Return (X, Y) of the center of cell containing provided text 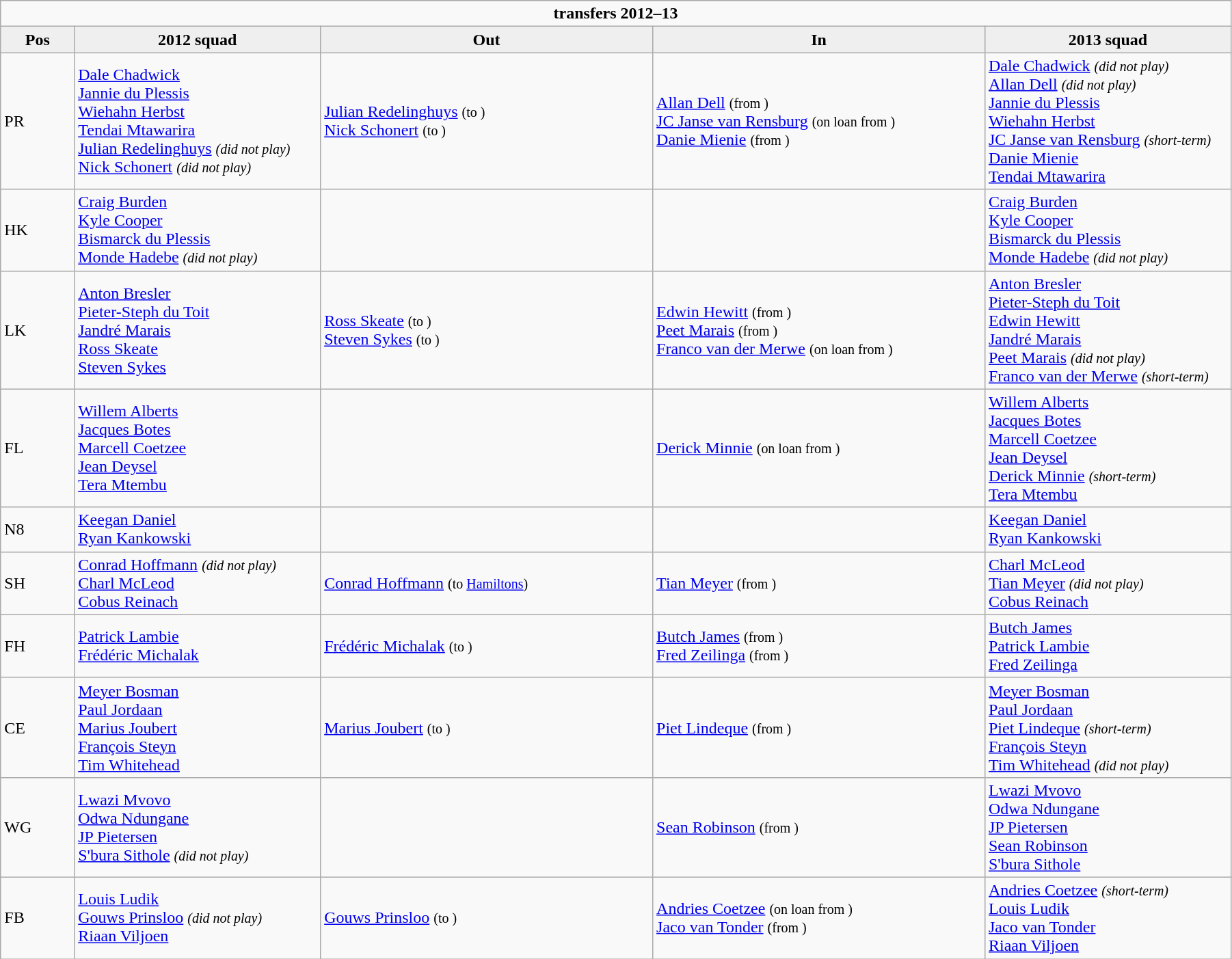
N8 (38, 529)
Pos (38, 40)
Andries Coetzee (short-term)Louis LudikJaco van TonderRiaan Viljoen (1108, 917)
Edwin Hewitt (from ) Peet Marais (from ) Franco van der Merwe (on loan from ) (819, 329)
FB (38, 917)
Willem AlbertsJacques BotesMarcell CoetzeeJean DeyselTera Mtembu (198, 448)
FH (38, 646)
Louis LudikGouws Prinsloo (did not play)Riaan Viljoen (198, 917)
Allan Dell (from ) JC Janse van Rensburg (on loan from ) Danie Mienie (from ) (819, 121)
Lwazi MvovoOdwa NdunganeJP PietersenSean RobinsonS'bura Sithole (1108, 827)
Patrick LambieFrédéric Michalak (198, 646)
Julian Redelinghuys (to ) Nick Schonert (to ) (487, 121)
Andries Coetzee (on loan from ) Jaco van Tonder (from ) (819, 917)
Butch James (from ) Fred Zeilinga (from ) (819, 646)
Willem AlbertsJacques BotesMarcell CoetzeeJean DeyselDerick Minnie (short-term)Tera Mtembu (1108, 448)
SH (38, 583)
Marius Joubert (to ) (487, 727)
2012 squad (198, 40)
CE (38, 727)
Lwazi MvovoOdwa NdunganeJP PietersenS'bura Sithole (did not play) (198, 827)
Dale Chadwick (did not play)Allan Dell (did not play)Jannie du PlessisWiehahn HerbstJC Janse van Rensburg (short-term)Danie MienieTendai Mtawarira (1108, 121)
transfers 2012–13 (616, 14)
Anton BreslerPieter-Steph du ToitEdwin HewittJandré MaraisPeet Marais (did not play)Franco van der Merwe (short-term) (1108, 329)
2013 squad (1108, 40)
Meyer BosmanPaul JordaanPiet Lindeque (short-term)François SteynTim Whitehead (did not play) (1108, 727)
LK (38, 329)
Charl McLeodTian Meyer (did not play)Cobus Reinach (1108, 583)
Tian Meyer (from ) (819, 583)
Gouws Prinsloo (to ) (487, 917)
Butch JamesPatrick LambieFred Zeilinga (1108, 646)
Ross Skeate (to ) Steven Sykes (to ) (487, 329)
HK (38, 230)
Derick Minnie (on loan from ) (819, 448)
FL (38, 448)
Conrad Hoffmann (to Hamiltons) (487, 583)
Piet Lindeque (from ) (819, 727)
Out (487, 40)
Meyer BosmanPaul JordaanMarius JoubertFrançois SteynTim Whitehead (198, 727)
WG (38, 827)
In (819, 40)
Conrad Hoffmann (did not play)Charl McLeodCobus Reinach (198, 583)
PR (38, 121)
Sean Robinson (from ) (819, 827)
Dale ChadwickJannie du PlessisWiehahn HerbstTendai MtawariraJulian Redelinghuys (did not play)Nick Schonert (did not play) (198, 121)
Frédéric Michalak (to ) (487, 646)
Anton BreslerPieter-Steph du ToitJandré MaraisRoss SkeateSteven Sykes (198, 329)
